Extract the (X, Y) coordinate from the center of the cell holding the provided text.  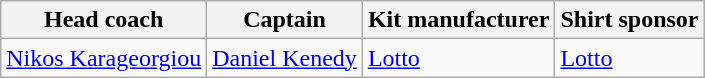
Head coach (104, 20)
Shirt sponsor (630, 20)
Captain (285, 20)
Daniel Kenedy (285, 58)
Nikos Karageorgiou (104, 58)
Kit manufacturer (458, 20)
